Capture the cell that displays the provided text and extract its (X, Y) central coordinate. 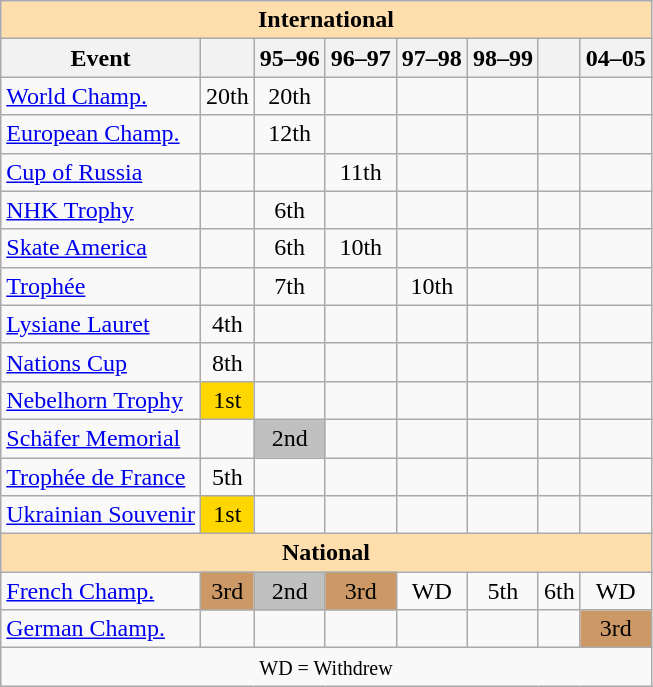
7th (290, 286)
11th (360, 172)
European Champ. (101, 134)
04–05 (616, 58)
Nations Cup (101, 362)
4th (227, 324)
NHK Trophy (101, 210)
Ukrainian Souvenir (101, 515)
Trophée (101, 286)
Lysiane Lauret (101, 324)
International (326, 20)
Schäfer Memorial (101, 438)
98–99 (502, 58)
French Champ. (101, 591)
WD = Withdrew (326, 667)
Trophée de France (101, 477)
97–98 (432, 58)
96–97 (360, 58)
Cup of Russia (101, 172)
German Champ. (101, 629)
National (326, 553)
World Champ. (101, 96)
Skate America (101, 248)
95–96 (290, 58)
12th (290, 134)
Event (101, 58)
8th (227, 362)
Nebelhorn Trophy (101, 400)
